For the text-containing cell, return its midpoint in (x, y) coordinate format. 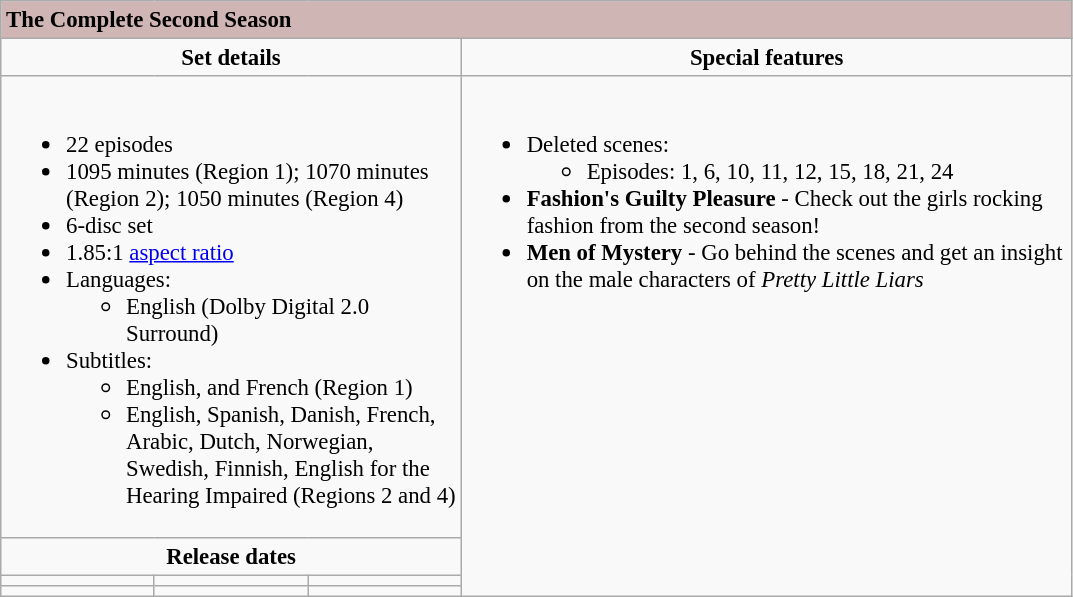
Special features (766, 58)
Set details (232, 58)
Release dates (232, 556)
The Complete Second Season (536, 20)
